Capture the cell that displays the provided text and extract its (X, Y) central coordinate. 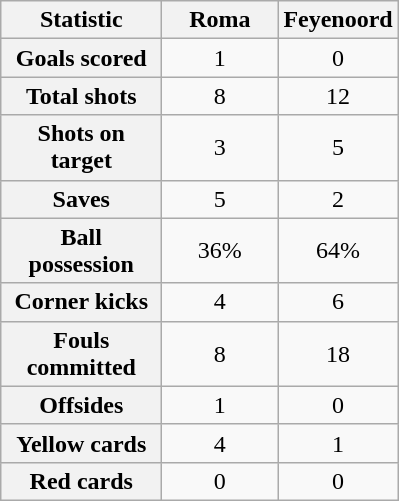
Corner kicks (82, 302)
Offsides (82, 405)
2 (338, 199)
3 (220, 148)
6 (338, 302)
Fouls committed (82, 354)
Shots on target (82, 148)
36% (220, 250)
Roma (220, 20)
Feyenoord (338, 20)
64% (338, 250)
Ball possession (82, 250)
Saves (82, 199)
Total shots (82, 96)
Yellow cards (82, 443)
Statistic (82, 20)
Goals scored (82, 58)
12 (338, 96)
Red cards (82, 481)
18 (338, 354)
